Search for the cell housing the specified text and yield its [X, Y] center coordinate. 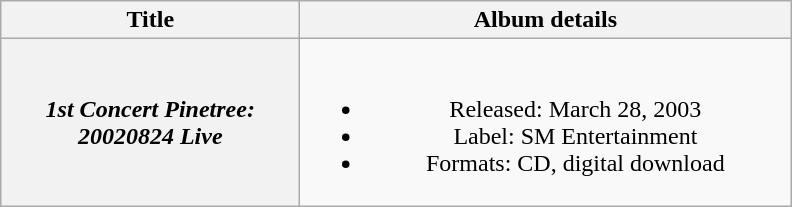
Released: March 28, 2003Label: SM EntertainmentFormats: CD, digital download [546, 122]
Title [150, 20]
Album details [546, 20]
1st Concert Pinetree: 20020824 Live [150, 122]
